Determine the [X, Y] coordinate at the center of the cell enclosing the given text.  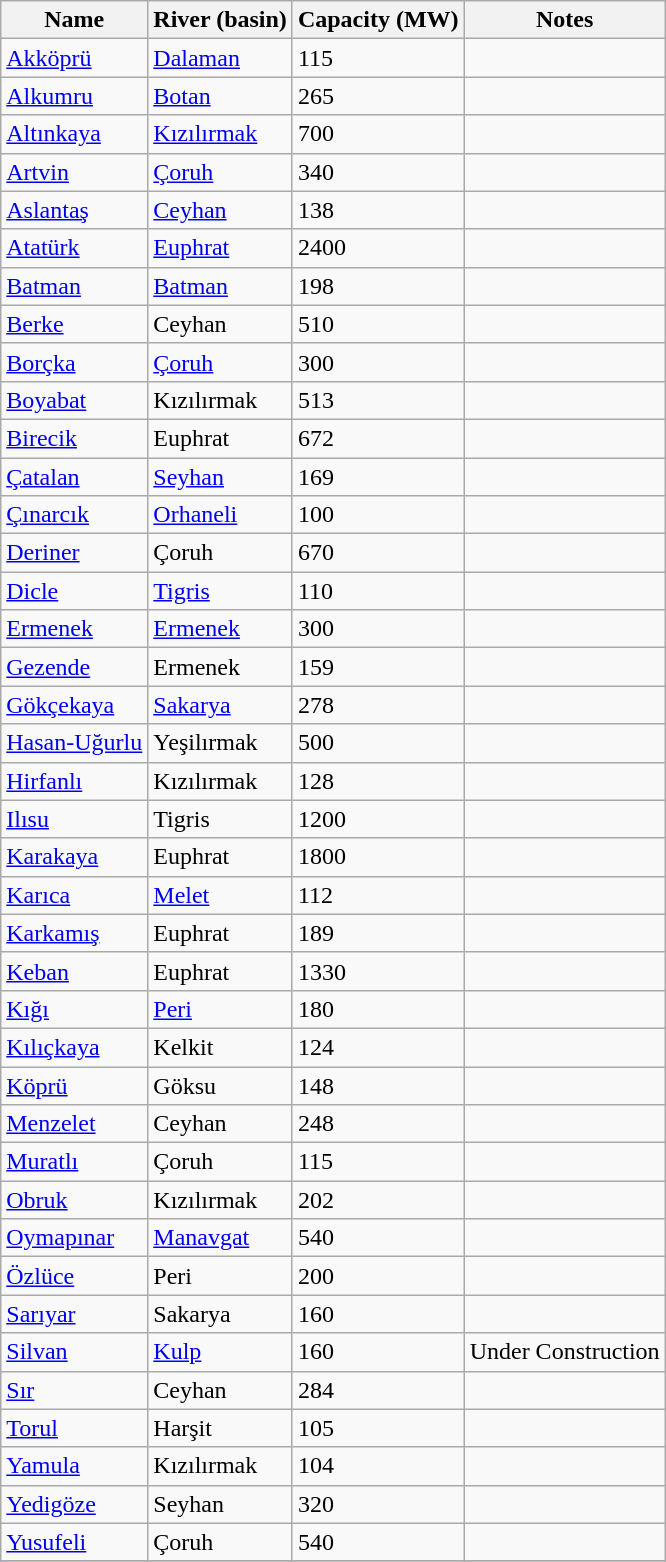
Akköprü [74, 58]
112 [378, 895]
265 [378, 96]
Hasan-Uğurlu [74, 743]
169 [378, 477]
148 [378, 1085]
Melet [220, 895]
Muratlı [74, 1162]
180 [378, 1009]
Artvin [74, 172]
Karkamış [74, 933]
100 [378, 515]
124 [378, 1047]
Oymapınar [74, 1238]
Under Construction [564, 1352]
Altınkaya [74, 134]
Kılıçkaya [74, 1047]
Kulp [220, 1352]
138 [378, 210]
Özlüce [74, 1276]
159 [378, 667]
198 [378, 286]
1330 [378, 971]
340 [378, 172]
Gezende [74, 667]
Yusufeli [74, 1542]
Name [74, 20]
189 [378, 933]
Dalaman [220, 58]
500 [378, 743]
Notes [564, 20]
Kığı [74, 1009]
Yamula [74, 1466]
Deriner [74, 553]
Karıca [74, 895]
River (basin) [220, 20]
Borçka [74, 362]
Sarıyar [74, 1314]
Torul [74, 1428]
Yeşilırmak [220, 743]
Gökçekaya [74, 705]
1800 [378, 857]
Birecik [74, 438]
Kelkit [220, 1047]
Harşit [220, 1428]
Köprü [74, 1085]
Çatalan [74, 477]
110 [378, 591]
Alkumru [74, 96]
Botan [220, 96]
248 [378, 1124]
670 [378, 553]
Menzelet [74, 1124]
Çınarcık [74, 515]
200 [378, 1276]
Ilısu [74, 819]
Atatürk [74, 248]
320 [378, 1504]
Manavgat [220, 1238]
Karakaya [74, 857]
513 [378, 400]
Aslantaş [74, 210]
510 [378, 324]
1200 [378, 819]
Sır [74, 1390]
Capacity (MW) [378, 20]
Boyabat [74, 400]
672 [378, 438]
284 [378, 1390]
Silvan [74, 1352]
Berke [74, 324]
104 [378, 1466]
Keban [74, 971]
Orhaneli [220, 515]
700 [378, 134]
105 [378, 1428]
278 [378, 705]
Dicle [74, 591]
Göksu [220, 1085]
Yedigöze [74, 1504]
128 [378, 781]
2400 [378, 248]
Hirfanlı [74, 781]
Obruk [74, 1200]
202 [378, 1200]
